Pinpoint the cell where the given text exists, returning its (X, Y) midpoint coordinate. 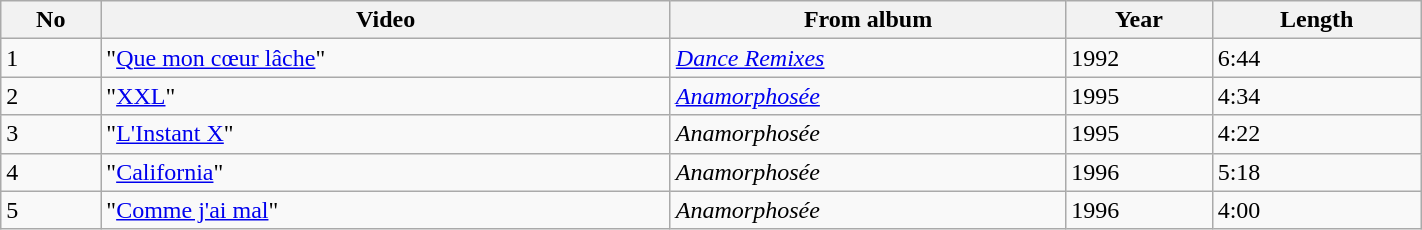
4:00 (1316, 210)
"Que mon cœur lâche" (386, 58)
Dance Remixes (868, 58)
No (51, 20)
4:34 (1316, 96)
From album (868, 20)
3 (51, 134)
4 (51, 172)
1992 (1139, 58)
"XXL" (386, 96)
2 (51, 96)
Year (1139, 20)
5 (51, 210)
"California" (386, 172)
1 (51, 58)
Length (1316, 20)
"L'Instant X" (386, 134)
Video (386, 20)
6:44 (1316, 58)
5:18 (1316, 172)
"Comme j'ai mal" (386, 210)
4:22 (1316, 134)
